For the text-containing cell, return its midpoint in (X, Y) coordinate format. 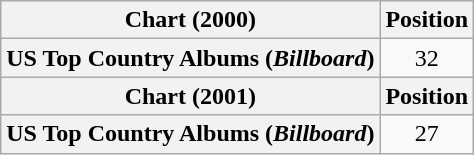
Chart (2001) (190, 96)
32 (427, 58)
27 (427, 134)
Chart (2000) (190, 20)
